Identify which cell holds the provided text, then report its (X, Y) central coordinate. 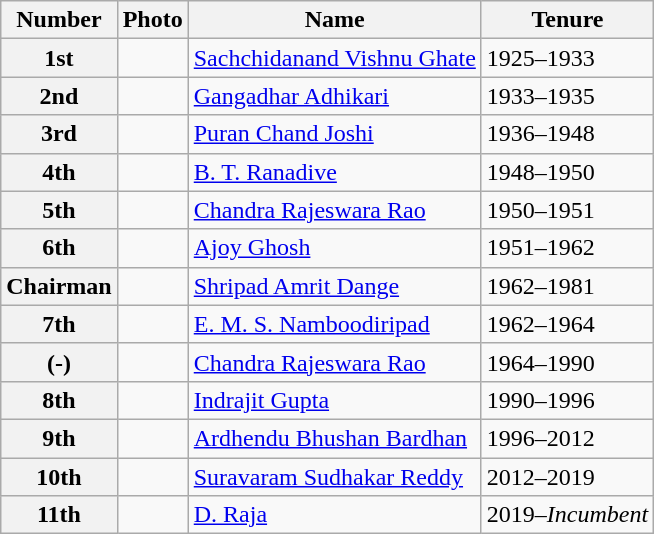
B. T. Ranadive (334, 172)
Suravaram Sudhakar Reddy (334, 477)
Shripad Amrit Dange (334, 286)
3rd (59, 134)
6th (59, 248)
Sachchidanand Vishnu Ghate (334, 58)
2012–2019 (567, 477)
Photo (152, 20)
Puran Chand Joshi (334, 134)
Ajoy Ghosh (334, 248)
(-) (59, 362)
1990–1996 (567, 400)
Name (334, 20)
1933–1935 (567, 96)
1996–2012 (567, 438)
9th (59, 438)
2nd (59, 96)
10th (59, 477)
Gangadhar Adhikari (334, 96)
1950–1951 (567, 210)
Ardhendu Bhushan Bardhan (334, 438)
Tenure (567, 20)
4th (59, 172)
11th (59, 515)
1948–1950 (567, 172)
7th (59, 324)
1962–1981 (567, 286)
8th (59, 400)
D. Raja (334, 515)
1925–1933 (567, 58)
Chairman (59, 286)
E. M. S. Namboodiripad (334, 324)
1964–1990 (567, 362)
1936–1948 (567, 134)
Number (59, 20)
Indrajit Gupta (334, 400)
1962–1964 (567, 324)
1st (59, 58)
1951–1962 (567, 248)
5th (59, 210)
2019–Incumbent (567, 515)
